Return (X, Y) of the center of cell containing provided text 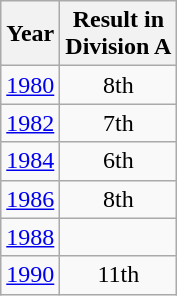
7th (118, 123)
1982 (30, 123)
6th (118, 161)
1980 (30, 85)
1986 (30, 199)
Year (30, 34)
1988 (30, 237)
11th (118, 275)
Result inDivision A (118, 34)
1984 (30, 161)
1990 (30, 275)
